Return the (x, y) coordinate for the center point of the cell that contains the specified text.  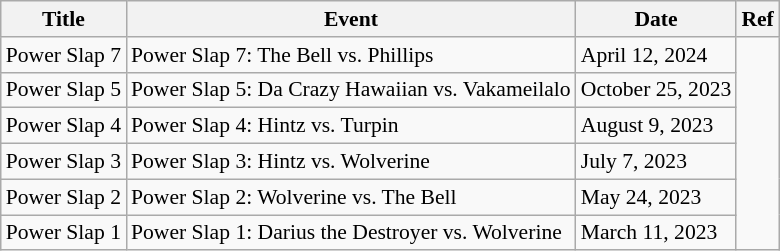
Power Slap 1 (64, 233)
Power Slap 2 (64, 197)
May 24, 2023 (656, 197)
Power Slap 4 (64, 126)
Power Slap 2: Wolverine vs. The Bell (351, 197)
Power Slap 7 (64, 55)
Power Slap 5 (64, 90)
Power Slap 4: Hintz vs. Turpin (351, 126)
April 12, 2024 (656, 55)
Power Slap 7: The Bell vs. Phillips (351, 55)
July 7, 2023 (656, 162)
Title (64, 19)
March 11, 2023 (656, 233)
Date (656, 19)
October 25, 2023 (656, 90)
August 9, 2023 (656, 126)
Ref (757, 19)
Power Slap 3: Hintz vs. Wolverine (351, 162)
Power Slap 1: Darius the Destroyer vs. Wolverine (351, 233)
Event (351, 19)
Power Slap 5: Da Crazy Hawaiian vs. Vakameilalo (351, 90)
Power Slap 3 (64, 162)
